Determine the [x, y] coordinate at the center of the cell enclosing the given text.  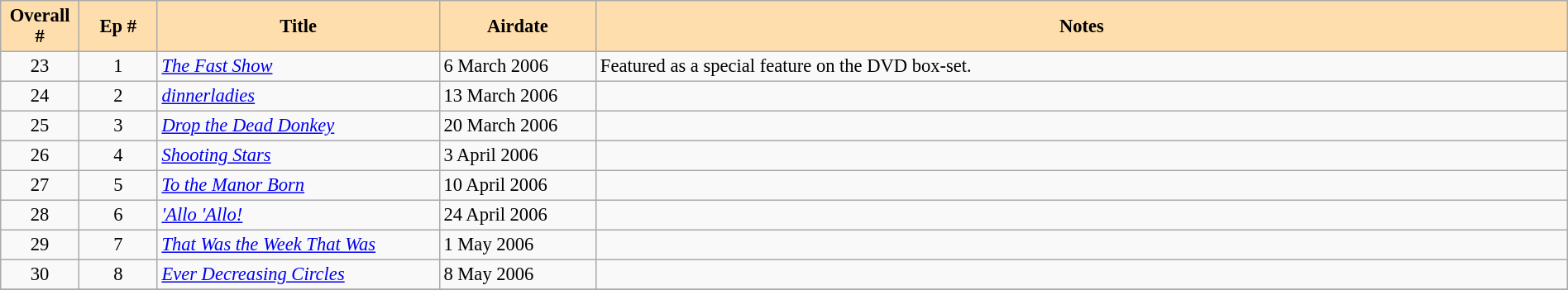
29 [40, 245]
'Allo 'Allo! [298, 215]
24 [40, 96]
Airdate [518, 26]
5 [117, 185]
To the Manor Born [298, 185]
Ever Decreasing Circles [298, 274]
27 [40, 185]
6 [117, 215]
Shooting Stars [298, 155]
That Was the Week That Was [298, 245]
4 [117, 155]
8 [117, 274]
6 March 2006 [518, 66]
30 [40, 274]
10 April 2006 [518, 185]
3 [117, 126]
Drop the Dead Donkey [298, 126]
2 [117, 96]
25 [40, 126]
23 [40, 66]
The Fast Show [298, 66]
1 [117, 66]
Featured as a special feature on the DVD box-set. [1082, 66]
28 [40, 215]
Overall # [40, 26]
20 March 2006 [518, 126]
Ep # [117, 26]
24 April 2006 [518, 215]
3 April 2006 [518, 155]
dinnerladies [298, 96]
8 May 2006 [518, 274]
1 May 2006 [518, 245]
7 [117, 245]
26 [40, 155]
Title [298, 26]
Notes [1082, 26]
13 March 2006 [518, 96]
